Return (x, y) of the center of cell containing provided text 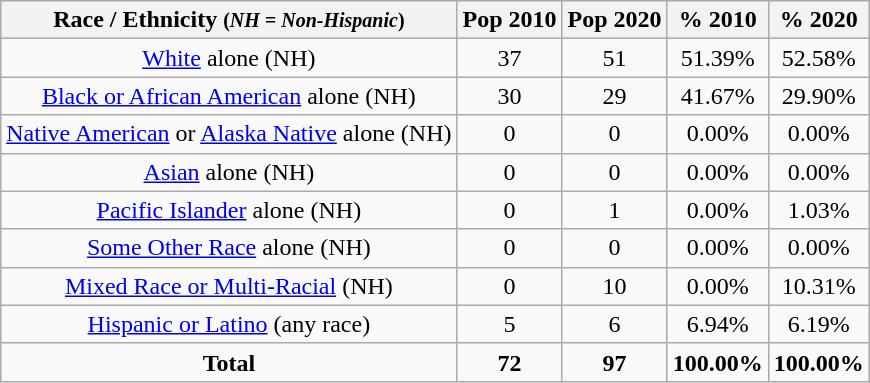
10 (614, 286)
97 (614, 362)
Black or African American alone (NH) (229, 96)
29 (614, 96)
Native American or Alaska Native alone (NH) (229, 134)
Hispanic or Latino (any race) (229, 324)
51 (614, 58)
37 (510, 58)
Some Other Race alone (NH) (229, 248)
29.90% (818, 96)
Asian alone (NH) (229, 172)
30 (510, 96)
72 (510, 362)
52.58% (818, 58)
Race / Ethnicity (NH = Non-Hispanic) (229, 20)
Mixed Race or Multi-Racial (NH) (229, 286)
51.39% (718, 58)
6.19% (818, 324)
% 2010 (718, 20)
6.94% (718, 324)
Pacific Islander alone (NH) (229, 210)
Pop 2020 (614, 20)
10.31% (818, 286)
6 (614, 324)
White alone (NH) (229, 58)
1.03% (818, 210)
Pop 2010 (510, 20)
5 (510, 324)
41.67% (718, 96)
1 (614, 210)
% 2020 (818, 20)
Total (229, 362)
